Capture the cell that displays the provided text and extract its [X, Y] central coordinate. 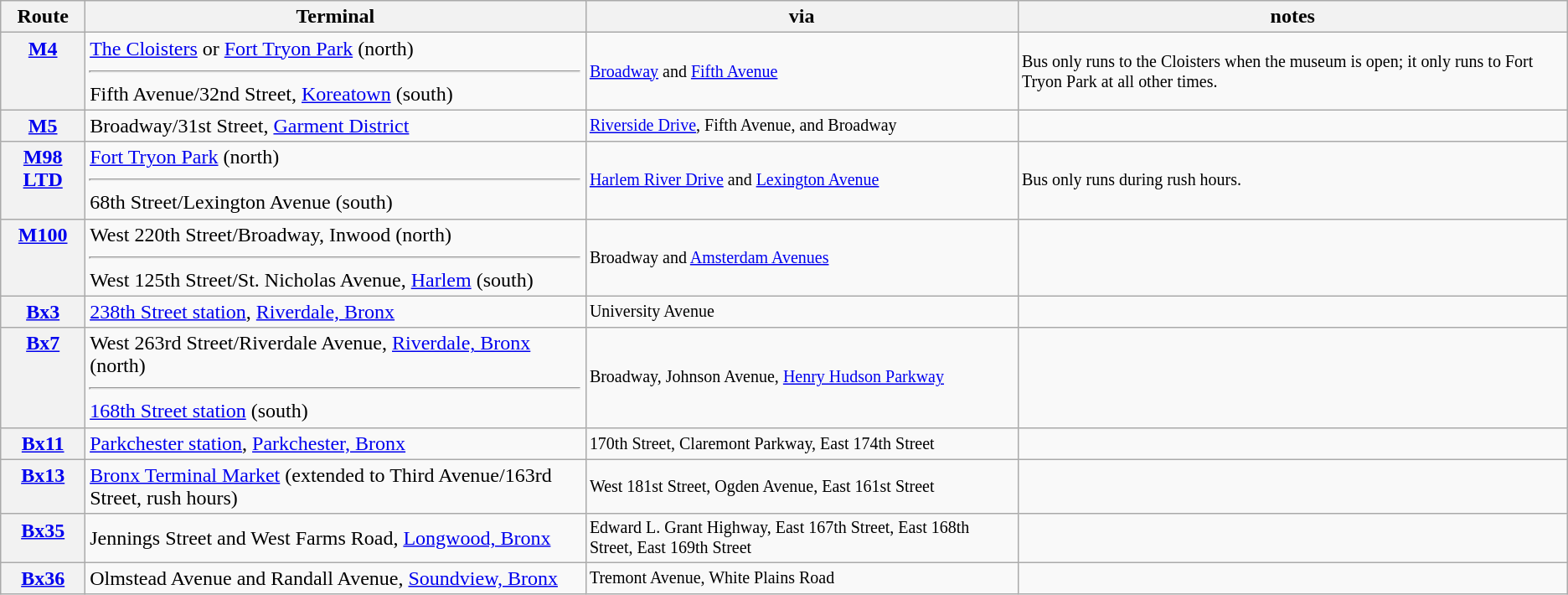
West 263rd Street/Riverdale Avenue, Riverdale, Bronx (north)168th Street station (south) [336, 377]
The Cloisters or Fort Tryon Park (north)Fifth Avenue/32nd Street, Koreatown (south) [336, 71]
Broadway, Johnson Avenue, Henry Hudson Parkway [802, 377]
Parkchester station, Parkchester, Bronx [336, 443]
Fort Tryon Park (north)68th Street/Lexington Avenue (south) [336, 180]
Bus only runs during rush hours. [1292, 180]
Bx3 [44, 312]
M5 [44, 126]
Bus only runs to the Cloisters when the museum is open; it only runs to Fort Tryon Park at all other times. [1292, 71]
Harlem River Drive and Lexington Avenue [802, 180]
Riverside Drive, Fifth Avenue, and Broadway [802, 126]
238th Street station, Riverdale, Bronx [336, 312]
Bx7 [44, 377]
Bx11 [44, 443]
Route [44, 17]
M100 [44, 257]
Terminal [336, 17]
M98 LTD [44, 180]
Tremont Avenue, White Plains Road [802, 578]
Jennings Street and West Farms Road, Longwood, Bronx [336, 538]
M4 [44, 71]
via [802, 17]
West 220th Street/Broadway, Inwood (north)West 125th Street/St. Nicholas Avenue, Harlem (south) [336, 257]
West 181st Street, Ogden Avenue, East 161st Street [802, 486]
Broadway and Fifth Avenue [802, 71]
Bx13 [44, 486]
Bronx Terminal Market (extended to Third Avenue/163rd Street, rush hours) [336, 486]
170th Street, Claremont Parkway, East 174th Street [802, 443]
Bx35 [44, 538]
Broadway/31st Street, Garment District [336, 126]
notes [1292, 17]
University Avenue [802, 312]
Broadway and Amsterdam Avenues [802, 257]
Olmstead Avenue and Randall Avenue, Soundview, Bronx [336, 578]
Bx36 [44, 578]
Edward L. Grant Highway, East 167th Street, East 168th Street, East 169th Street [802, 538]
